Determine the (x, y) coordinate at the center of the cell enclosing the given text.  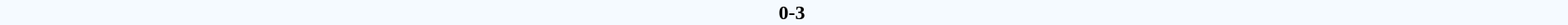
0-3 (791, 12)
